Locate the cell with the specified text and output its (x, y) center coordinate. 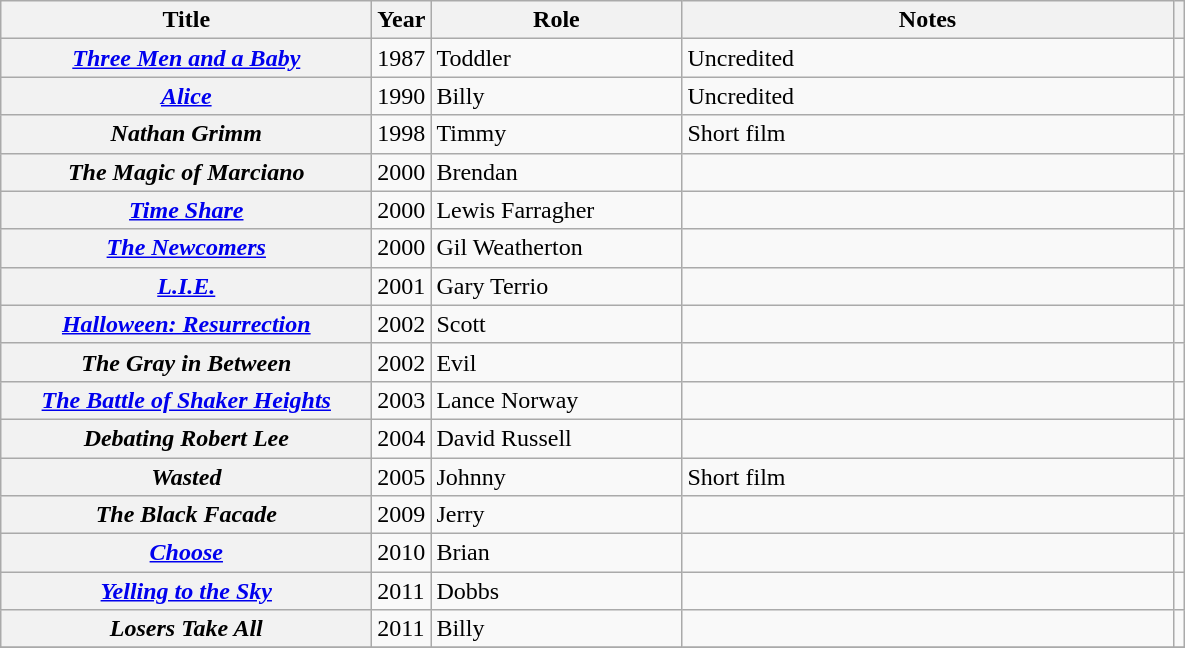
The Newcomers (186, 248)
Year (402, 20)
Johnny (556, 477)
Time Share (186, 210)
David Russell (556, 438)
The Magic of Marciano (186, 172)
Lance Norway (556, 400)
Lewis Farragher (556, 210)
The Battle of Shaker Heights (186, 400)
Evil (556, 362)
Halloween: Resurrection (186, 324)
Losers Take All (186, 629)
Timmy (556, 134)
2005 (402, 477)
2009 (402, 515)
Three Men and a Baby (186, 58)
Role (556, 20)
Nathan Grimm (186, 134)
Scott (556, 324)
2010 (402, 553)
Dobbs (556, 591)
Gary Terrio (556, 286)
Jerry (556, 515)
2004 (402, 438)
Wasted (186, 477)
The Gray in Between (186, 362)
Brian (556, 553)
Notes (928, 20)
Alice (186, 96)
Gil Weatherton (556, 248)
2003 (402, 400)
Debating Robert Lee (186, 438)
The Black Facade (186, 515)
Title (186, 20)
Yelling to the Sky (186, 591)
Choose (186, 553)
L.I.E. (186, 286)
1998 (402, 134)
Toddler (556, 58)
1987 (402, 58)
1990 (402, 96)
2001 (402, 286)
Brendan (556, 172)
